Pinpoint the cell where the given text exists, returning its (x, y) midpoint coordinate. 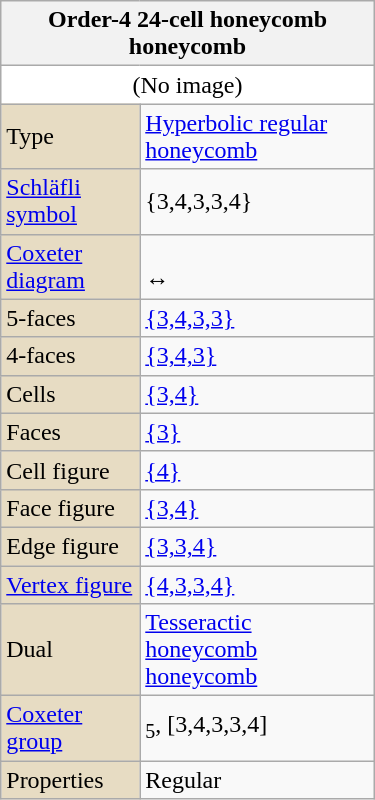
{3,3,4} (257, 546)
Cells (70, 394)
5, [3,4,3,3,4] (257, 728)
(No image) (188, 85)
4-faces (70, 356)
Regular (257, 780)
Schläfli symbol (70, 202)
Type (70, 136)
Vertex figure (70, 585)
{3,4,3} (257, 356)
Faces (70, 432)
↔ (257, 266)
Edge figure (70, 546)
5-faces (70, 318)
Cell figure (70, 470)
Dual (70, 650)
{4,3,3,4} (257, 585)
Tesseractic honeycomb honeycomb (257, 650)
Hyperbolic regular honeycomb (257, 136)
Properties (70, 780)
{3,4,3,3,4} (257, 202)
{3} (257, 432)
Face figure (70, 508)
Coxeter diagram (70, 266)
Order-4 24-cell honeycomb honeycomb (188, 34)
Coxeter group (70, 728)
{3,4,3,3} (257, 318)
{4} (257, 470)
